Detect which cell encompasses the target text, then output its (x, y) center coordinate. 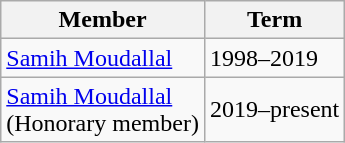
1998–2019 (274, 58)
Term (274, 20)
Samih Moudallal (103, 58)
Samih Moudallal(Honorary member) (103, 110)
2019–present (274, 110)
Member (103, 20)
